Detect which cell encompasses the target text, then output its [x, y] center coordinate. 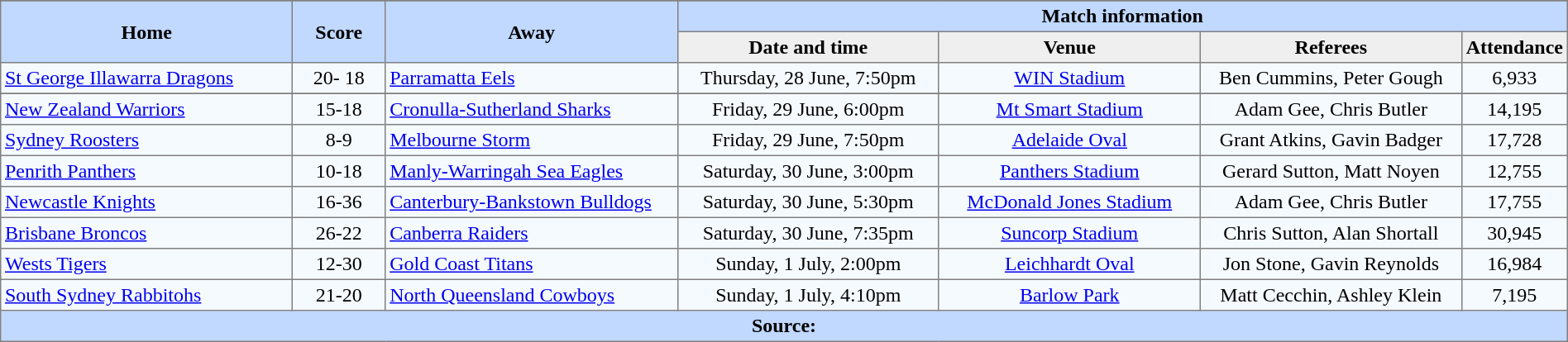
South Sydney Rabbitohs [147, 295]
14,195 [1514, 109]
26-22 [339, 233]
Sunday, 1 July, 2:00pm [808, 264]
Cronulla-Sutherland Sharks [531, 109]
Home [147, 31]
21-20 [339, 295]
Panthers Stadium [1069, 171]
St George Illawarra Dragons [147, 78]
Thursday, 28 June, 7:50pm [808, 78]
Adelaide Oval [1069, 140]
6,933 [1514, 78]
Sunday, 1 July, 4:10pm [808, 295]
Melbourne Storm [531, 140]
McDonald Jones Stadium [1069, 202]
Jon Stone, Gavin Reynolds [1331, 264]
New Zealand Warriors [147, 109]
Newcastle Knights [147, 202]
Penrith Panthers [147, 171]
16-36 [339, 202]
Venue [1069, 47]
Chris Sutton, Alan Shortall [1331, 233]
7,195 [1514, 295]
10-18 [339, 171]
Parramatta Eels [531, 78]
WIN Stadium [1069, 78]
20- 18 [339, 78]
16,984 [1514, 264]
Friday, 29 June, 7:50pm [808, 140]
Brisbane Broncos [147, 233]
Canberra Raiders [531, 233]
Saturday, 30 June, 3:00pm [808, 171]
Referees [1331, 47]
North Queensland Cowboys [531, 295]
Manly-Warringah Sea Eagles [531, 171]
Match information [1122, 17]
Away [531, 31]
Grant Atkins, Gavin Badger [1331, 140]
Ben Cummins, Peter Gough [1331, 78]
Gerard Sutton, Matt Noyen [1331, 171]
Score [339, 31]
15-18 [339, 109]
Attendance [1514, 47]
Source: [784, 326]
30,945 [1514, 233]
12-30 [339, 264]
Matt Cecchin, Ashley Klein [1331, 295]
12,755 [1514, 171]
Friday, 29 June, 6:00pm [808, 109]
17,728 [1514, 140]
Leichhardt Oval [1069, 264]
Wests Tigers [147, 264]
Mt Smart Stadium [1069, 109]
Date and time [808, 47]
8-9 [339, 140]
Saturday, 30 June, 7:35pm [808, 233]
Gold Coast Titans [531, 264]
Suncorp Stadium [1069, 233]
Saturday, 30 June, 5:30pm [808, 202]
Barlow Park [1069, 295]
17,755 [1514, 202]
Sydney Roosters [147, 140]
Canterbury-Bankstown Bulldogs [531, 202]
